Pinpoint the cell where the given text exists, returning its [x, y] midpoint coordinate. 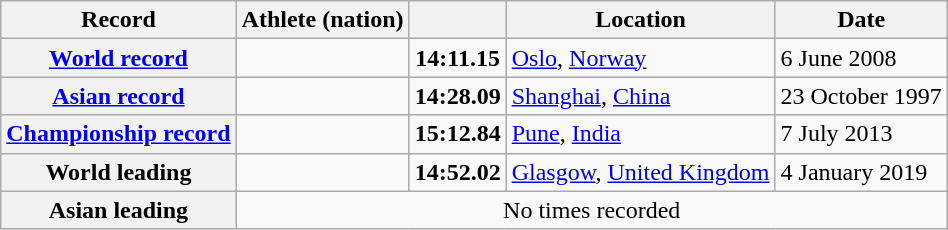
Glasgow, United Kingdom [640, 172]
World leading [118, 172]
Pune, India [640, 134]
14:28.09 [458, 96]
14:11.15 [458, 58]
4 January 2019 [861, 172]
World record [118, 58]
Shanghai, China [640, 96]
Athlete (nation) [322, 20]
Date [861, 20]
Record [118, 20]
Asian leading [118, 210]
Asian record [118, 96]
23 October 1997 [861, 96]
6 June 2008 [861, 58]
Oslo, Norway [640, 58]
7 July 2013 [861, 134]
Location [640, 20]
15:12.84 [458, 134]
Championship record [118, 134]
No times recorded [592, 210]
14:52.02 [458, 172]
